Output the (X, Y) coordinate of the center of the cell containing the given text.  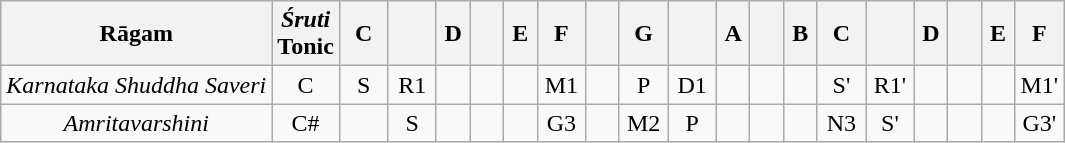
B (801, 34)
G (644, 34)
A (733, 34)
R1' (890, 85)
M1 (562, 85)
D1 (692, 85)
G3 (562, 123)
ŚrutiTonic (306, 34)
Amritavarshini (136, 123)
R1 (412, 85)
C# (306, 123)
N3 (842, 123)
G3' (1040, 123)
M2 (644, 123)
Karnataka Shuddha Saveri (136, 85)
Rāgam (136, 34)
M1' (1040, 85)
